Search for the cell housing the specified text and yield its [x, y] center coordinate. 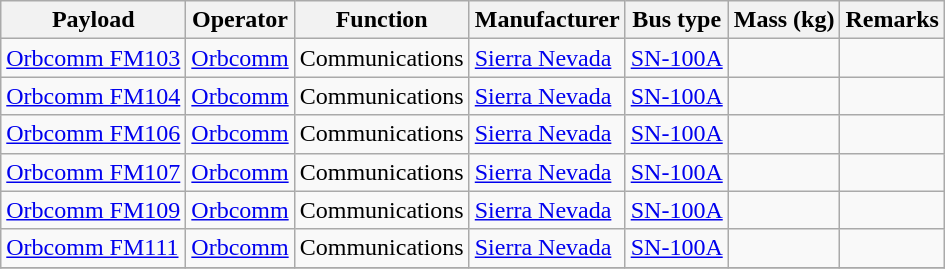
Orbcomm FM103 [94, 58]
Orbcomm FM104 [94, 96]
Manufacturer [547, 20]
Operator [240, 20]
Remarks [892, 20]
Orbcomm FM106 [94, 134]
Mass (kg) [784, 20]
Bus type [676, 20]
Orbcomm FM109 [94, 210]
Orbcomm FM111 [94, 248]
Payload [94, 20]
Orbcomm FM107 [94, 172]
Function [382, 20]
